Pinpoint the cell where the given text exists, returning its (x, y) midpoint coordinate. 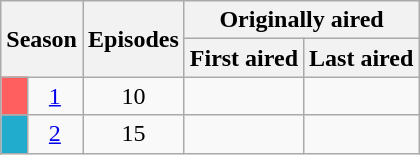
15 (133, 134)
First aired (244, 58)
Episodes (133, 39)
2 (54, 134)
1 (54, 96)
Last aired (362, 58)
10 (133, 96)
Originally aired (302, 20)
Season (42, 39)
